Return [x, y] of the center of cell containing provided text 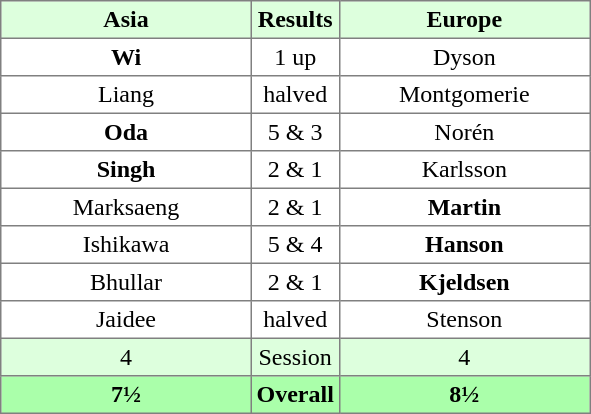
Norén [464, 132]
Wi [126, 57]
Overall [295, 395]
Montgomerie [464, 95]
Marksaeng [126, 207]
Martin [464, 207]
8½ [464, 395]
5 & 4 [295, 245]
Singh [126, 170]
7½ [126, 395]
Kjeldsen [464, 282]
Oda [126, 132]
5 & 3 [295, 132]
Stenson [464, 320]
Hanson [464, 245]
Bhullar [126, 282]
Ishikawa [126, 245]
Asia [126, 20]
Dyson [464, 57]
Session [295, 357]
Jaidee [126, 320]
Karlsson [464, 170]
Results [295, 20]
Liang [126, 95]
1 up [295, 57]
Europe [464, 20]
